Determine the [X, Y] coordinate at the center of the cell enclosing the given text.  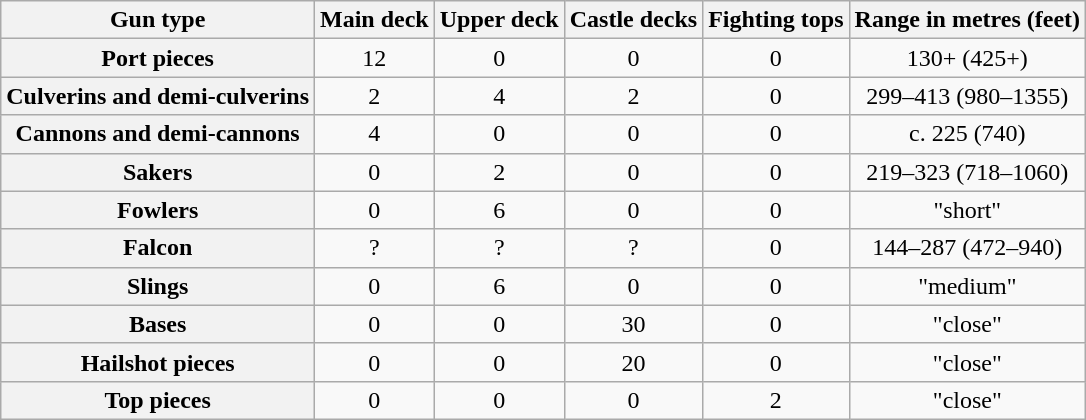
"medium" [968, 286]
Slings [158, 286]
130+ (425+) [968, 58]
Fighting tops [776, 20]
Port pieces [158, 58]
Main deck [375, 20]
Castle decks [633, 20]
Falcon [158, 248]
20 [633, 362]
30 [633, 324]
219–323 (718–1060) [968, 172]
Range in metres (feet) [968, 20]
"short" [968, 210]
c. 225 (740) [968, 134]
144–287 (472–940) [968, 248]
Culverins and demi-culverins [158, 96]
Upper deck [499, 20]
Fowlers [158, 210]
Bases [158, 324]
Cannons and demi-cannons [158, 134]
Gun type [158, 20]
Top pieces [158, 400]
Hailshot pieces [158, 362]
12 [375, 58]
299–413 (980–1355) [968, 96]
Sakers [158, 172]
